Return (X, Y) of the center of cell containing provided text 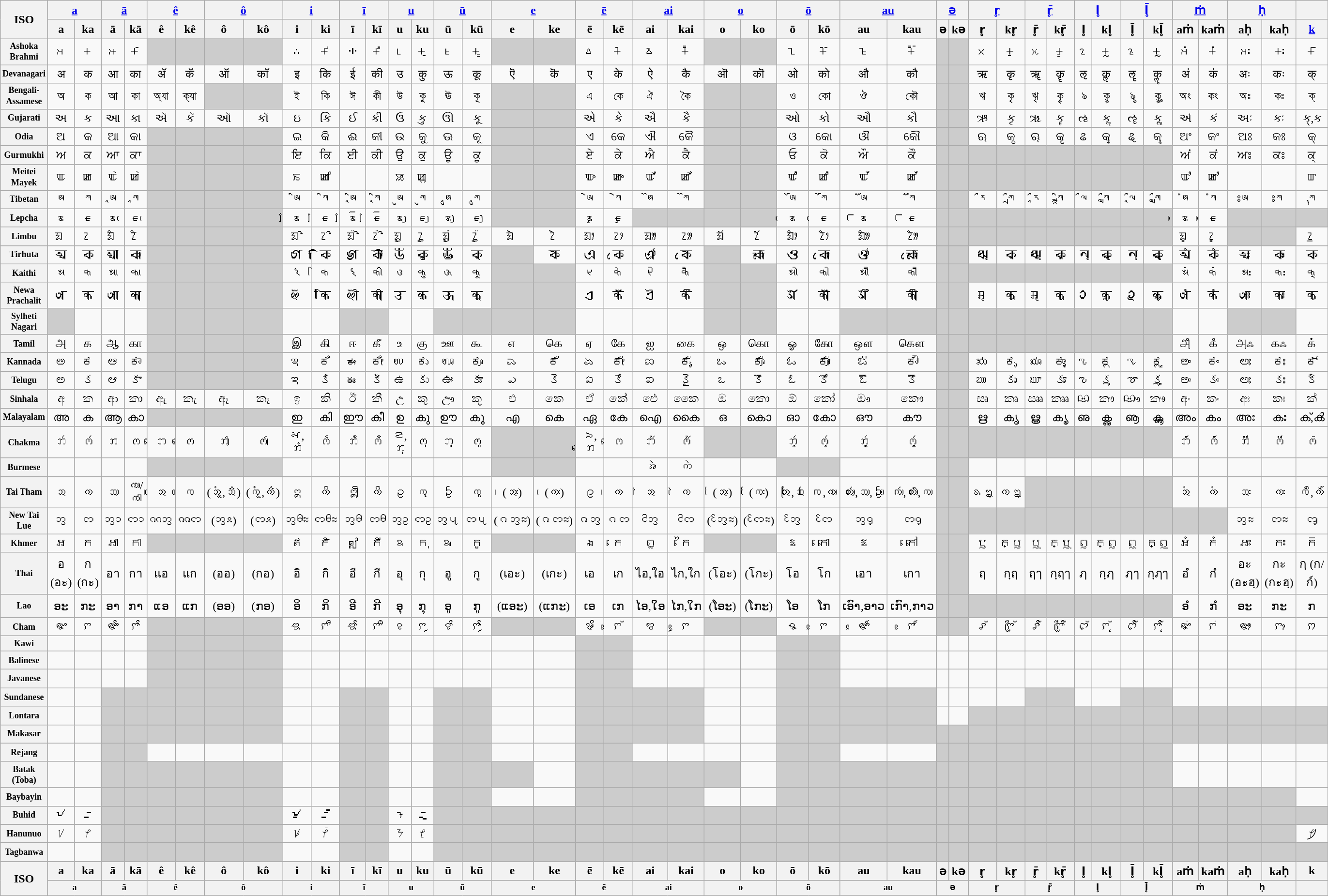
𑄃𑄰 (651, 442)
Sylheti Nagari (24, 321)
କଃ (1279, 137)
ঔ (864, 96)
Kawi (24, 644)
𑒃 (297, 255)
ಔ (864, 362)
𑒋 (590, 255)
অং (1185, 96)
𑄃𑄫 (448, 442)
ꨀ (61, 627)
𑐁 (113, 295)
กิ (325, 573)
ᤁᤥ (824, 236)
𑂍𑂱 (325, 273)
ಉ (400, 362)
𑂍𑂂 (1279, 273)
Gurmukhi (24, 155)
Baybayin (24, 797)
ఉ (400, 380)
ᦂᦳ (422, 521)
𑄇𑄴 (1312, 442)
ꨆꨭꨩ (476, 627)
க் (1312, 344)
ᰀᰧ (325, 218)
ஒ (722, 344)
കീ (377, 417)
କୋ (824, 137)
ཨོ (793, 199)
ઑ (224, 118)
के (619, 74)
ක් (1312, 399)
ꯑꯪ (1185, 177)
ឭ (1084, 543)
𑂃𑂁 (1185, 273)
Rejang (24, 752)
𑀓 (88, 52)
𑂇 (400, 273)
Tamil (24, 344)
ଅଃ (1245, 137)
ꨆꨪ (325, 627)
ऋ (983, 74)
Burmese (24, 467)
ᦀ (61, 521)
కూ (476, 380)
𑄃 (113, 442)
কৃ (1011, 96)
క (88, 380)
क् (1312, 74)
ಕು (422, 362)
கோ (824, 344)
𑄃𑄧𑄂 (1245, 442)
𑐇 (1036, 295)
ਈ (352, 155)
කෑ (263, 399)
கெ (554, 344)
ਕੀ (377, 155)
কা (136, 96)
ก (กะ) (88, 573)
કે (619, 118)
અં (1185, 118)
ᦺᦂ (686, 521)
ක (88, 399)
ഐ (651, 417)
க (88, 344)
ᤀᤦ (864, 236)
ક્,ક્‍ (1312, 118)
ꨆꨰ (686, 627)
ᤀᤤ (651, 236)
กฺฤ (1011, 573)
𑐊 (590, 295)
ਔ (864, 155)
ᰀᰪ (422, 218)
ಌ (1084, 362)
ແກ (190, 606)
𑄇𑄮 (824, 442)
ඍ (983, 399)
অঃ (1245, 96)
ᨠᩱ (686, 492)
कॉ (263, 74)
കി (325, 417)
కై (686, 380)
ॲ (162, 74)
𑒏𑒶 (1060, 255)
𑄃𑄧𑄁 (1185, 442)
കേ (619, 417)
เอา (864, 573)
(ᩋᩰᩡ) (722, 492)
𑂍𑂳 (422, 273)
ꨆꨯꨱ (912, 627)
𑄃𑄩 (352, 442)
ᨠᩩ (422, 492)
རཱྀ (1036, 199)
𑄇𑅅 (263, 442)
ക്,ക്‍ (1312, 417)
ಕಾ (136, 362)
ॡ (1132, 74)
ꨆꨵꨮꨩ (1158, 627)
กฺฤๅ (1060, 573)
𑒏 (88, 255)
කෘ (1011, 399)
ਕੌ (912, 155)
କା (136, 137)
𑒏𑓁 (1279, 255)
ഇ (297, 417)
ឱ (793, 543)
ᨠᩪ (476, 492)
ଌ (1084, 137)
កោ (824, 543)
ஈ (352, 344)
ঐ (651, 96)
ཨུ (400, 199)
की (377, 74)
ᤀᤡ (297, 236)
অ (61, 96)
ૡ (1132, 118)
ᦶᦀ (162, 521)
Thai (24, 573)
এ (590, 96)
Limbu (24, 236)
ᰀᰦ (136, 218)
𑂉 (590, 273)
𑐎𑐸 (422, 295)
கை (686, 344)
𑄃𑅅 (224, 442)
𑀈 (352, 52)
ᤁ᤻ (1312, 236)
អ (61, 543)
𑒏𑒻 (686, 255)
കൣ (1158, 417)
കം (1213, 417)
ঌ (1084, 96)
ఇ (297, 380)
𑒏𑒱 (325, 255)
ক্ (1312, 96)
ཀཻ (686, 199)
𑄇𑄬𑄬 (190, 442)
กะ (กะฮฺ) (1279, 573)
ඇ (162, 399)
ਕੋ (824, 155)
කෛ (686, 399)
ꯀꯥ (136, 177)
ಆ (113, 362)
ອາ (113, 606)
ꨆꩍ (1279, 627)
𑒏𑒾 (912, 255)
ਅਃ (1245, 155)
ক (88, 96)
ൠ (1036, 417)
Buhid (24, 815)
ꯑꯩ (651, 177)
ꨆꨵꨮ (1107, 627)
ᤁᤡ᤺ (377, 236)
𑒏𑒺 (554, 255)
ᰀᰬ (619, 218)
ಕೈ (686, 362)
कॊ (759, 74)
ᦂᦴ (476, 521)
କୄ (1060, 137)
ᩁᩂ (983, 492)
കൃ (1011, 417)
ᰀᰩ (912, 218)
ଏ (590, 137)
𑂍𑂹 (1312, 273)
कं (1213, 74)
ඊ (352, 399)
ਐ (651, 155)
ఆ (113, 380)
આ (113, 118)
अ (61, 74)
ក៑ (1312, 543)
กี (377, 573)
कि (325, 74)
എ (512, 417)
𑒆 (448, 255)
𑒎 (864, 255)
ক্যা (190, 96)
ᤀᤢ (400, 236)
ఓ (793, 380)
𑂊 (651, 273)
கஂ (1213, 344)
ອํ (1185, 606)
ꩀ (1312, 627)
อ (อะ) (61, 573)
कॆ (554, 74)
కౌ (912, 380)
𑒂 (113, 255)
കൄ (1060, 417)
কৢ (1107, 96)
ཨཽ (864, 199)
ᨠ᩺,ᨠ᩼ (1312, 492)
𑒏𑒴 (476, 255)
కౢ (1107, 380)
ᦂᦱ (136, 521)
ᨠᩮ (619, 492)
𑒏𑒷 (1107, 255)
𑐎𑐶 (325, 295)
ඎ (1036, 399)
โก (824, 573)
(เอะ) (512, 573)
ᤀᤢ᤺ (448, 236)
ཀཱི (377, 199)
ೡ (1132, 362)
অ্যা (162, 96)
ਅਂ (1185, 155)
Odia (24, 137)
ᝃᝓ (422, 815)
ᤁᤡ (325, 236)
Ashoka Brahmi (24, 52)
ಕೌ (912, 362)
கி (325, 344)
𑒏𑒹 (619, 255)
𑀓𑀁 (1213, 52)
ᩏ (400, 492)
Gujarati (24, 118)
(ໂອະ) (722, 606)
ඕ (793, 399)
ఈ (352, 380)
(ᨠᩮᩡ) (554, 492)
𑄇𑄧 (88, 442)
ഈ (352, 417)
අ (61, 399)
ஏ (590, 344)
కః (1279, 380)
Tai Tham (24, 492)
କୁ (422, 137)
కీ (377, 380)
ઔ (864, 118)
ᩋᩴ (1185, 492)
កេ (619, 543)
กฺฦ (1107, 573)
ກິ (325, 606)
ཨཱུ (448, 199)
ଅ (61, 137)
ఌ (1084, 380)
ఐ (651, 380)
ਕੈ (686, 155)
Tibetan (24, 199)
કં (1213, 118)
(ອອ) (224, 606)
அஃ (1245, 344)
ଉ (400, 137)
ઐ (651, 118)
𑀓𑀻 (377, 52)
ᦀᦱ (113, 521)
కా (136, 380)
ᤀ (61, 236)
କୃ (1011, 137)
Chakma (24, 442)
𑂍𑂶 (686, 273)
கௌ (912, 344)
കൊ (759, 417)
𑀓𑁃 (686, 52)
Sinhala (24, 399)
കൂ (476, 417)
ਕਃ (1279, 155)
𑀓𑀂 (1279, 52)
𑀓𑁆 (1312, 52)
ꯀꯩ (686, 177)
ᜢ (400, 834)
ᤁ (88, 236)
𑂄 (113, 273)
ඖ (864, 399)
কৄ (1060, 96)
અ (61, 118)
কি (325, 96)
ᰀᰧᰶ (377, 218)
ກີ (377, 606)
கே (619, 344)
ឯ (590, 543)
Telugu (24, 380)
કૉ (263, 118)
ᝃ (88, 815)
Kannada (24, 362)
ᦵᦂ (619, 521)
কূ (476, 96)
ᩍ (297, 492)
ಕೊ (759, 362)
ཀཽ (912, 199)
ອຸ (400, 606)
ౡ (1132, 380)
ಕ್ (1312, 362)
ᤀᤧ (512, 236)
ᧅ (1312, 521)
එ (512, 399)
කෲ (1060, 399)
ഔ (864, 417)
ᰣᰬ (590, 218)
క్ (1312, 380)
ઈ (352, 118)
ꨆ (88, 627)
ਊ (448, 155)
ᦶᦂ (190, 521)
કી (377, 118)
അ (61, 417)
เกา (912, 573)
ક (88, 118)
ಓ (793, 362)
ᨠᩮᩢᩣ,ᨠᩮᩫᩣ,ᨠᩯᩣ (912, 492)
𑐎𑐻 (1060, 295)
ই (297, 96)
කා (136, 399)
ঋ (983, 96)
ౠ (1036, 380)
(ໂກະ) (759, 606)
ꨆꨩ (136, 627)
ᰣᰫ (448, 218)
ក (88, 543)
ཨ (61, 199)
ᜣᜳ (422, 834)
ᝃᝒ (325, 815)
ಎ (512, 362)
ऊ (448, 74)
Meitei Mayek (24, 177)
ૠ (1036, 118)
કૢ (1107, 118)
কে (619, 96)
𑄆, 𑄃𑄬 (590, 442)
आ (113, 74)
কু (422, 96)
𑂍𑂲 (377, 273)
កៅ (912, 543)
𑐂 (297, 295)
អះ (1245, 543)
କି (325, 137)
ᩋᩮᩢᩣ,ᩋᩯᩣ,ᩐᩣ (864, 492)
ཀཱ (136, 199)
ઉ (400, 118)
ᨠᩡ (1279, 492)
கீ (377, 344)
ಕಃ (1279, 362)
ក្ឬ (1060, 543)
ಕೀ (377, 362)
ᤀᤲ (1185, 236)
எ (512, 344)
ഊ (448, 417)
ಒ (722, 362)
அ (61, 344)
ਕਾ (136, 155)
കഃ (1279, 417)
ᝁ (297, 815)
കു (422, 417)
ແອ (162, 606)
కె (554, 380)
Khmer (24, 543)
ཨེ (590, 199)
කං (1213, 399)
ᨠᩣ/ᨠᩤ (136, 492)
ଊ (448, 137)
ໄກ,ໃກ (686, 606)
ฦๅ (1132, 573)
ઌ (1084, 118)
𑄇𑄯 (912, 442)
ऐ (651, 74)
ເອ (590, 606)
কৈ (686, 96)
કૃ (1011, 118)
ꨆꨴꨮꨩ (1060, 627)
ਕੇ (619, 155)
𑒅 (400, 255)
Bengali- Assamese (24, 96)
ꨀꩌ (1185, 627)
का (136, 74)
ఔ (864, 380)
𑀓𑁀 (1107, 52)
கஃ (1279, 344)
𑄅, 𑄃𑄪 (400, 442)
𑐉 (1132, 295)
ឧ (400, 543)
ᦷᦀ (793, 521)
କୀ (377, 137)
Malayalam (24, 417)
ᩑ (590, 492)
(ແອະ) (512, 606)
ઓ (793, 118)
ក្ឫ (1011, 543)
ಕೋ (824, 362)
ឦ (352, 543)
(กอ) (263, 573)
ଇ (297, 137)
କେ (619, 137)
ꯑ (61, 177)
𑀓𑀸 (136, 52)
𑒏𑒰 (136, 255)
𑐎𑐵 (136, 295)
ಕೆ (554, 362)
ᤁᤢ (422, 236)
ཀཷ (1060, 199)
കാ (136, 417)
ಕಿ (325, 362)
(ᦷᦀᦰ) (722, 521)
ॠ (1036, 74)
ꯀꯧ (912, 177)
𑄇𑄧𑄁 (1213, 442)
ఋ (983, 380)
Balinese (24, 660)
ᦂᦲ (377, 521)
ଓ (793, 137)
อา (113, 573)
𑐎𑐷 (377, 295)
ไก,ใก (686, 573)
ᜣ (88, 834)
ਕਿ (325, 155)
ອີ (352, 606)
ઊ (448, 118)
கு (422, 344)
କଂ (1213, 137)
ಊ (448, 362)
ಋ (983, 362)
ꨣꨮꨩ (1036, 627)
उ (400, 74)
ᰀᰨ (824, 218)
ອິ (297, 606)
ལཱྀ (1132, 199)
𑀓𑀺 (325, 52)
ꨆꨯꨮ (619, 627)
කො (759, 399)
ཀྲྀ (1011, 199)
ᰣᰴ (1185, 218)
ꨄ (651, 627)
អា (113, 543)
ᤁᤤ (686, 236)
කි (325, 399)
ఒ (722, 380)
ᩋᩯ (162, 492)
ཨཻ (651, 199)
(ᦵᦀᦰ) (512, 521)
𑀏 (590, 52)
ಏ (590, 362)
𑒌 (651, 255)
ꨣꨮ (983, 627)
Tagbanwa (24, 852)
𑒊 (1132, 255)
ᨠᩯ (190, 492)
𑐎𑐾 (619, 295)
ಕಂ (1213, 362)
𑐎𑐿 (686, 295)
ඔ (722, 399)
𑄇𑄩 (377, 442)
இ (297, 344)
ఎ (512, 380)
𑂍𑂷 (824, 273)
ꯛ (1312, 177)
कॣ (1158, 74)
𑀐 (651, 52)
Tirhuta (24, 255)
କ୍ (1312, 137)
𑄇𑄰 (686, 442)
𑒏𑒳 (422, 255)
କୌ (912, 137)
ꨅ (793, 627)
𑄇𑄨 (325, 442)
ꨁ (297, 627)
ਕਂ (1213, 155)
कृ (1011, 74)
កា (136, 543)
កូ (476, 543)
อุ (400, 573)
ᤁᤨ (759, 236)
කු (422, 399)
𑐎 (88, 295)
ᤁᤠ (136, 236)
કૅ (190, 118)
𑒍 (793, 255)
ꯀ (88, 177)
កៃ (686, 543)
কৣ (1158, 96)
อิ (297, 573)
កី (377, 543)
อํ (1185, 573)
කෙ (554, 399)
උ (400, 399)
Lontara (24, 715)
อี (352, 573)
โอ (793, 573)
ᦺᦀ (651, 521)
ᰣᰦ (113, 218)
अं (1185, 74)
એ (590, 118)
කේ (619, 399)
කඃ (1279, 399)
ᝀ (61, 815)
ଆ (113, 137)
𑀅𑀁 (1185, 52)
𑐀𑑅 (1245, 295)
கொ (759, 344)
ಇ (297, 362)
𑀉 (400, 52)
Hanunuo (24, 834)
ඌ (448, 399)
ཨཾ (1185, 199)
ᰀᰴ (1213, 218)
কো (824, 96)
को (824, 74)
కి (325, 380)
𑄃𑄯 (864, 442)
𑒄 (352, 255)
ເອົາ,ອາວ (864, 606)
𑂋 (793, 273)
ਆ (113, 155)
𑐃 (352, 295)
New Tai Lue (24, 521)
ཨཿ (1245, 199)
Makasar (24, 734)
ᤀᤡ᤺ (352, 236)
ไอ,ใอ (651, 573)
ୡ (1132, 137)
𑂍𑂴 (476, 273)
කැ (190, 399)
ꨆꨭ (422, 627)
ཀ྄ (1312, 199)
कः (1279, 74)
କୈ (686, 137)
𑀓𑁅 (912, 52)
ओ (793, 74)
कॢ (1107, 74)
කී (377, 399)
ꨂ (400, 627)
អំ (1185, 543)
ᦀᧁ (864, 521)
ឮ (1132, 543)
ಅ (61, 362)
ကဲ (686, 467)
ఊ (448, 380)
𑄇𑄪 (422, 442)
𑂍𑂁 (1213, 273)
𑐍 (864, 295)
ໂກ (824, 606)
ᜡ (297, 834)
𑀎 (1132, 52)
ᨠᩦ (377, 492)
ᦂᦰ (1279, 521)
𑒁 (61, 255)
ᨠᩥ (325, 492)
Newa Prachalit (24, 295)
ᩋᩡ (1245, 492)
கூ (476, 344)
𑐅 (448, 295)
औ (864, 74)
ഓ (793, 417)
ᦵᦀ (590, 521)
ઍ (162, 118)
ஐ (651, 344)
𑂍 (88, 273)
𑂃 (61, 273)
𑐎𑐺 (1011, 295)
𑐀𑑄 (1185, 295)
ஊ (448, 344)
𑐎𑐽 (1158, 295)
अः (1245, 74)
𑀓𑀿 (1060, 52)
ൡ (1132, 417)
ঈ (352, 96)
അം (1185, 417)
അഃ (1245, 417)
𑂅 (297, 273)
કૄ (1060, 118)
කෟ (1107, 399)
กู (476, 573)
กฺ (ก/ก์) (1312, 573)
కో (824, 380)
ᰣᰧ (297, 218)
ୠ (1036, 137)
ཨཱ (113, 199)
ཀེ (619, 199)
เก (619, 573)
𑐋 (651, 295)
කෳ (1158, 399)
Sundanese (24, 697)
ᨠᩂ (1011, 492)
𑀓𑁄 (824, 52)
ए (590, 74)
กุ (422, 573)
(โอะ) (722, 573)
Lao (24, 606)
𑒏𑒸 (1158, 255)
କ (88, 137)
ᩋᩱ (651, 492)
𑄃𑄮 (793, 442)
(ແກະ) (554, 606)
ᰣᰨ (793, 218)
કા (136, 118)
കൢ (1107, 417)
𑒁𑓁 (1245, 255)
ᤀᤨ (722, 236)
Devanagari (24, 74)
ឬ (1036, 543)
ഏ (590, 417)
𑀍 (1084, 52)
કો (824, 118)
ക (88, 417)
কী (377, 96)
ᤁᤦ (912, 236)
𑄃𑄬𑄬 (162, 442)
ᩎ (352, 492)
કઃ (1279, 118)
ଔ (864, 137)
ꨃ (590, 627)
กา (136, 573)
𑐌 (793, 295)
కే (619, 380)
කෞ (912, 399)
𑀓𑁂 (619, 52)
ਕ੍ (1312, 155)
ក្ឭ (1107, 543)
(ออ) (224, 573)
ཨཱི (352, 199)
ꨁꨩ (352, 627)
ཀླྀ (1107, 199)
(ᦂᦸ) (263, 521)
កះ (1279, 543)
ଋ (983, 137)
ཀོ (824, 199)
အဲ (651, 467)
𑐎𑑄 (1213, 295)
ৡ (1132, 96)
ᰣᰪ (400, 218)
ᜠ (61, 834)
ಐ (651, 362)
ꨀꨯꨱ (864, 627)
ఏ (590, 380)
ກํ (1213, 606)
കെ (554, 417)
ᨠᩰ,ᨠᩮᩣ (824, 492)
𑀅 (61, 52)
ᦀᦴ (448, 521)
ᦀᦲ (352, 521)
ཨི (297, 199)
ᩐ (448, 492)
Cham (24, 627)
ໂອ (793, 606)
𑀓𑀽 (476, 52)
แก (190, 573)
𑐎𑑅 (1279, 295)
(ᦀᦸ) (224, 521)
ᰀᰫ (476, 218)
ಕ (88, 362)
ඒ (590, 399)
કિ (325, 118)
ऑ (224, 74)
កំ (1213, 543)
𑀌 (1036, 52)
ཀཾ (1213, 199)
අඃ (1245, 399)
કૈ (686, 118)
ꯀꯨ (422, 177)
ഋ (983, 417)
𑐎𑑀 (824, 295)
ೠ (1036, 362)
อะ (อะฮฺ) (1245, 573)
𑒏𑒽 (759, 255)
ᤁᤧ (554, 236)
ആ (113, 417)
ഌ (1084, 417)
𑒏𑒼 (824, 255)
ಕೄ (1060, 362)
કૌ (912, 118)
ഒ (722, 417)
ਏ (590, 155)
ꯎ (400, 177)
ឫ (983, 543)
कू (476, 74)
ಕೂ (476, 362)
𑒏𑒵 (1011, 255)
កិ (325, 543)
เอ (590, 573)
𑂆 (352, 273)
ඓ (651, 399)
കൈ (686, 417)
ᰀ (88, 218)
(เกะ) (554, 573)
𑐎𑑁 (912, 295)
Javanese (24, 679)
ᩋ (61, 492)
କୢ (1107, 137)
(ᦵᦂᦰ) (554, 521)
உ (400, 344)
𑄇𑄧𑄂 (1279, 442)
କୂ (476, 137)
ಕೇ (619, 362)
ᤀᤠ (113, 236)
ᤁᤲ (1213, 236)
ᦂ (88, 521)
ᤁᤣ (619, 236)
ஔ (864, 344)
𑂈 (448, 273)
(ᦷᦂᦰ) (759, 521)
कॅ (190, 74)
𑀆 (113, 52)
ກ (1312, 606)
ឥ (297, 543)
ᜣᜲ (325, 834)
ᩒ,ᩋᩰ (793, 492)
ᝂ (400, 815)
ฦ (1084, 573)
ꯀꯪ (1213, 177)
ꨤꨮ (1084, 627)
ஆ (113, 344)
ಕೣ (1158, 362)
ਉ (400, 155)
ᨠ (88, 492)
कै (686, 74)
กฺฦๅ (1158, 573)
કૂ (476, 118)
ꯀꯣ (824, 177)
ᤁᤢ᤺ (476, 236)
ꨆꩌ (1213, 627)
కౄ (1060, 380)
རྀ (983, 199)
ᰣᰩ (864, 218)
𑒇 (983, 255)
ਕੁ (422, 155)
𑄇 (136, 442)
ઇ (297, 118)
𑒏𑒲 (377, 255)
(ᨠᩰᩡ) (759, 492)
ꨆꨴꨮ (1011, 627)
আ (113, 96)
𑄇𑄬 (619, 442)
(ᩋᩮᩡ) (512, 492)
ཀཱུ (476, 199)
ई (352, 74)
కం (1213, 380)
కృ (1011, 380)
উ (400, 96)
ꨀꨩ (113, 627)
ເກົາ,ກາວ (912, 606)
କୣ (1158, 137)
ඈ (224, 399)
ঊ (448, 96)
𑐄 (400, 295)
ৠ (1036, 96)
কৌ (912, 96)
𑒏𑓂 (1312, 255)
ඐ (1132, 399)
𑄄, 𑄃𑄨 (297, 442)
ឰ (651, 543)
කූ (476, 399)
𑀊 (448, 52)
ᦂᧁ (912, 521)
ଐ (651, 137)
കോ (824, 417)
𑐈 (1084, 295)
ᦂᦲᦰ (325, 521)
ꨂꨩ (448, 627)
ꨤꨮꨩ (1132, 627)
इ (297, 74)
อู (448, 573)
ඉ (297, 399)
અઃ (1245, 118)
ꯑꯥ (113, 177)
ཀ (88, 199)
𑀋 (983, 52)
કુ (422, 118)
𑀓𑀼 (422, 52)
ਇ (297, 155)
ᦷᦂ (824, 521)
ꯀꯦ (619, 177)
ເກ (619, 606)
(โกะ) (759, 573)
(ᩋᩬᩴ,ᩋᩳ) (224, 492)
ଅଂ (1185, 137)
ꯑꯣ (793, 177)
కు (422, 380)
កុ (422, 543)
𑐎𑑂 (1312, 295)
क (88, 74)
ອູ (448, 606)
ᨠᩴ (1213, 492)
𑐀 (61, 295)
ආ (113, 399)
ᰣᰧᰶ (352, 218)
𑂍𑂸 (912, 273)
ལྀ (1084, 199)
ᰣ (61, 218)
ऒ (722, 74)
𑂍𑂵 (619, 273)
𑒉 (1084, 255)
𑀓𑁁 (1158, 52)
අං (1185, 399)
(ກອ) (263, 606)
กํ (1213, 573)
ກາ (136, 606)
ও (793, 96)
കൗ (912, 417)
𑒁𑓀 (1185, 255)
ឳ (864, 543)
ꨆꨫ (377, 627)
అ (61, 380)
ऌ (1084, 74)
கா (136, 344)
ཀི (325, 199)
ᦀᦲᦰ (297, 521)
ກູ (476, 606)
ഉ (400, 417)
ᜣ᜴ (1312, 834)
ਅ (61, 155)
ཀཿ (1279, 199)
அஂ (1185, 344)
ಕೃ (1011, 362)
Lepcha (24, 218)
ฤ (983, 573)
ᤀᤣ (590, 236)
𑀑 (793, 52)
ກຸ (422, 606)
ਕੂ (476, 155)
ཀུ (422, 199)
Kaithi (24, 273)
𑄃𑄧 (61, 442)
કૣ (1158, 118)
ඏ (1084, 399)
ᦀᦰ (1245, 521)
ཀླཱྀ (1158, 199)
కొ (759, 380)
ក្ឮ (1158, 543)
కౣ (1158, 380)
𑄇𑄫 (476, 442)
ऎ (512, 74)
𑀅𑀂 (1245, 52)
𑂌 (864, 273)
ฤๅ (1036, 573)
ꯑꯦ (590, 177)
(ᨠᩬᩴ,ᨠᩳ) (263, 492)
කෝ (824, 399)
ꯑꯧ (864, 177)
ઋ (983, 118)
Batak (Toba) (24, 775)
ಕೢ (1107, 362)
𑂍𑂰 (136, 273)
𑒈 (1036, 255)
ᩋᩣ (113, 492)
ஓ (793, 344)
ᤀᤥ (793, 236)
ໄອ,ໃອ (651, 606)
ꯀꯤ (325, 177)
แอ (162, 573)
𑀒 (864, 52)
𑀓𑀾 (1011, 52)
ਓ (793, 155)
𑐎𑐹 (476, 295)
কং (1213, 96)
कॄ (1060, 74)
𑀇 (297, 52)
ਕ (88, 155)
ឩ (448, 543)
कु (422, 74)
ꯏ (297, 177)
𑐆 (983, 295)
ଈ (352, 137)
𑐎𑐼 (1107, 295)
𑒏𑓀 (1213, 255)
ꨆꨯ (824, 627)
𑂃𑂂 (1245, 273)
কঃ (1279, 96)
कौ (912, 74)
ᦀᦳ (400, 521)
ꨀꩍ (1245, 627)
ಈ (352, 362)
